Capture the cell that displays the provided text and extract its (X, Y) central coordinate. 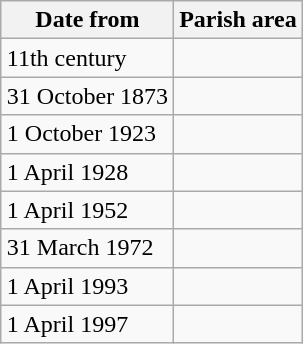
1 April 1993 (87, 286)
Date from (87, 20)
1 April 1952 (87, 210)
11th century (87, 58)
31 March 1972 (87, 248)
1 October 1923 (87, 134)
Parish area (238, 20)
1 April 1997 (87, 324)
31 October 1873 (87, 96)
1 April 1928 (87, 172)
